Return the [x, y] coordinate for the center point of the cell that contains the specified text.  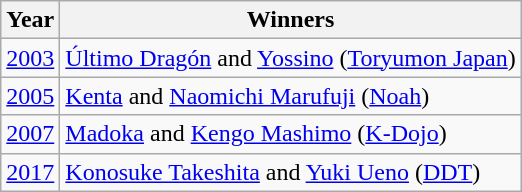
2007 [30, 134]
2003 [30, 58]
Madoka and Kengo Mashimo (K-Dojo) [290, 134]
2017 [30, 172]
Year [30, 20]
Último Dragón and Yossino (Toryumon Japan) [290, 58]
Winners [290, 20]
Kenta and Naomichi Marufuji (Noah) [290, 96]
Konosuke Takeshita and Yuki Ueno (DDT) [290, 172]
2005 [30, 96]
